Pinpoint the cell where the given text exists, returning its (x, y) midpoint coordinate. 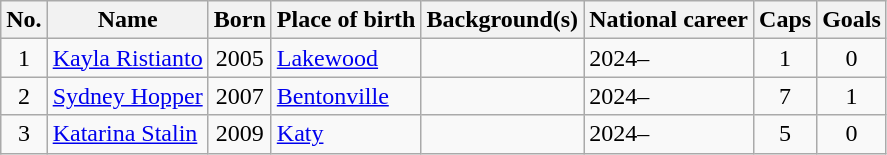
2009 (240, 134)
National career (669, 20)
Place of birth (346, 20)
Name (128, 20)
Katarina Stalin (128, 134)
Goals (852, 20)
Caps (786, 20)
3 (24, 134)
Sydney Hopper (128, 96)
Born (240, 20)
Kayla Ristianto (128, 58)
Background(s) (502, 20)
Katy (346, 134)
2005 (240, 58)
2 (24, 96)
Lakewood (346, 58)
Bentonville (346, 96)
7 (786, 96)
2007 (240, 96)
5 (786, 134)
No. (24, 20)
